Return [X, Y] of the center of cell containing provided text 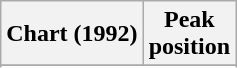
Peakposition [189, 34]
Chart (1992) [72, 34]
